Return the (X, Y) coordinate for the center point of the cell that contains the specified text.  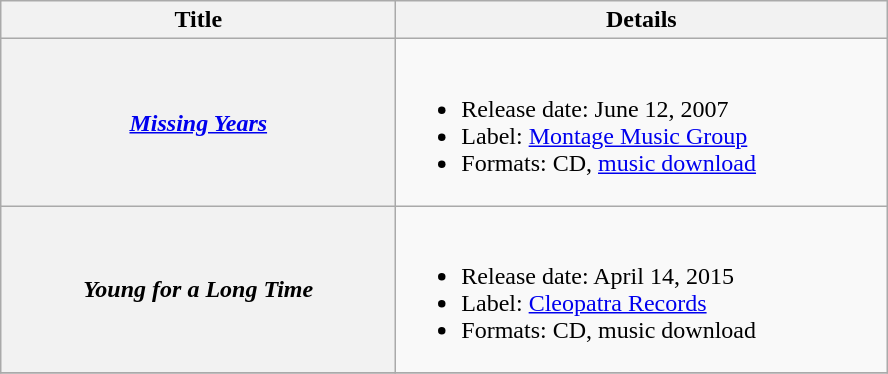
Details (642, 20)
Release date: June 12, 2007Label: Montage Music GroupFormats: CD, music download (642, 122)
Title (198, 20)
Missing Years (198, 122)
Young for a Long Time (198, 290)
Release date: April 14, 2015Label: Cleopatra RecordsFormats: CD, music download (642, 290)
